From the cell containing the given text, extract its center point as (X, Y) coordinate. 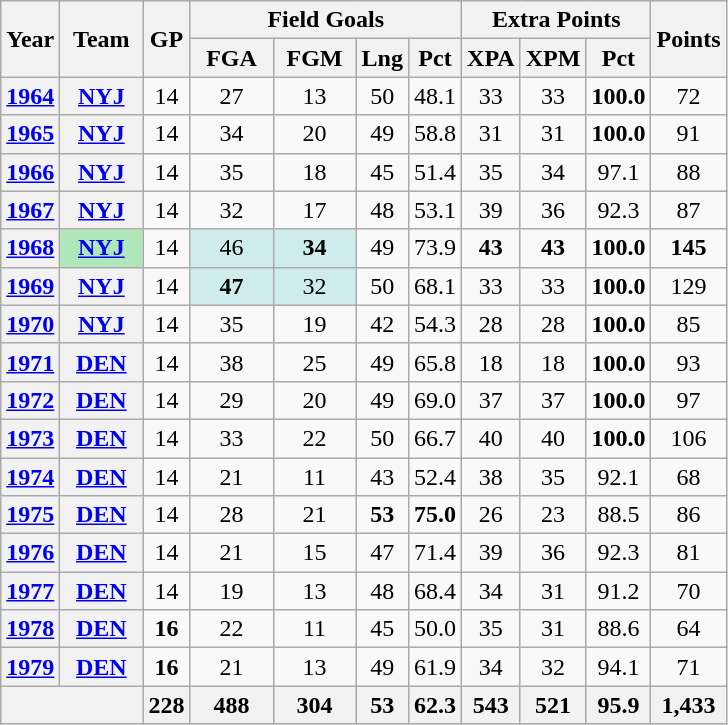
85 (688, 324)
95.9 (618, 705)
71.4 (434, 553)
XPA (492, 58)
65.8 (434, 362)
228 (166, 705)
25 (314, 362)
Field Goals (326, 20)
1978 (30, 629)
81 (688, 553)
GP (166, 39)
129 (688, 286)
1972 (30, 400)
52.4 (434, 477)
72 (688, 96)
521 (553, 705)
97.1 (618, 172)
66.7 (434, 438)
15 (314, 553)
68.1 (434, 286)
97 (688, 400)
48.1 (434, 96)
1977 (30, 591)
29 (232, 400)
1976 (30, 553)
Year (30, 39)
1971 (30, 362)
1970 (30, 324)
XPM (553, 58)
23 (553, 515)
26 (492, 515)
1966 (30, 172)
94.1 (618, 667)
51.4 (434, 172)
Lng (382, 58)
61.9 (434, 667)
Points (688, 39)
68.4 (434, 591)
1965 (30, 134)
488 (232, 705)
91.2 (618, 591)
Extra Points (556, 20)
71 (688, 667)
1975 (30, 515)
86 (688, 515)
27 (232, 96)
1964 (30, 96)
FGA (232, 58)
46 (232, 248)
70 (688, 591)
91 (688, 134)
42 (382, 324)
62.3 (434, 705)
Team (102, 39)
1974 (30, 477)
106 (688, 438)
54.3 (434, 324)
1973 (30, 438)
1968 (30, 248)
304 (314, 705)
87 (688, 210)
73.9 (434, 248)
64 (688, 629)
93 (688, 362)
88.6 (618, 629)
50.0 (434, 629)
53.1 (434, 210)
FGM (314, 58)
58.8 (434, 134)
1979 (30, 667)
145 (688, 248)
543 (492, 705)
1969 (30, 286)
68 (688, 477)
69.0 (434, 400)
1,433 (688, 705)
88 (688, 172)
17 (314, 210)
1967 (30, 210)
88.5 (618, 515)
75.0 (434, 515)
92.1 (618, 477)
